Provide the [X, Y] coordinate of the cell's center where the given text is located.  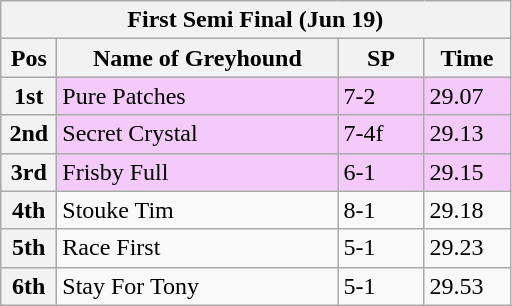
3rd [29, 172]
First Semi Final (Jun 19) [256, 20]
2nd [29, 134]
Frisby Full [198, 172]
Name of Greyhound [198, 58]
Secret Crystal [198, 134]
29.07 [467, 96]
8-1 [381, 210]
Stouke Tim [198, 210]
Pos [29, 58]
5th [29, 248]
29.13 [467, 134]
29.18 [467, 210]
7-2 [381, 96]
6th [29, 286]
29.23 [467, 248]
29.15 [467, 172]
29.53 [467, 286]
7-4f [381, 134]
Pure Patches [198, 96]
Stay For Tony [198, 286]
6-1 [381, 172]
SP [381, 58]
Time [467, 58]
1st [29, 96]
Race First [198, 248]
4th [29, 210]
